Extract the (x, y) coordinate from the center of the cell holding the provided text.  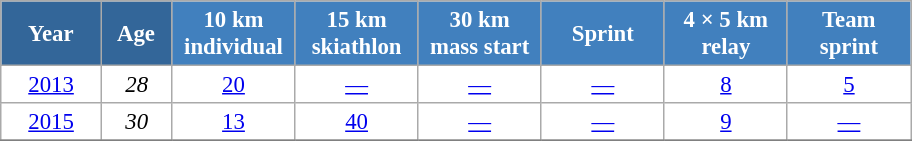
5 (848, 85)
Year (52, 34)
2013 (52, 85)
4 × 5 km relay (726, 34)
40 (356, 122)
13 (234, 122)
Age (136, 34)
20 (234, 85)
30 (136, 122)
10 km individual (234, 34)
9 (726, 122)
30 km mass start (480, 34)
2015 (52, 122)
8 (726, 85)
Sprint (602, 34)
28 (136, 85)
15 km skiathlon (356, 34)
Team sprint (848, 34)
